Search for the cell housing the specified text and yield its (X, Y) center coordinate. 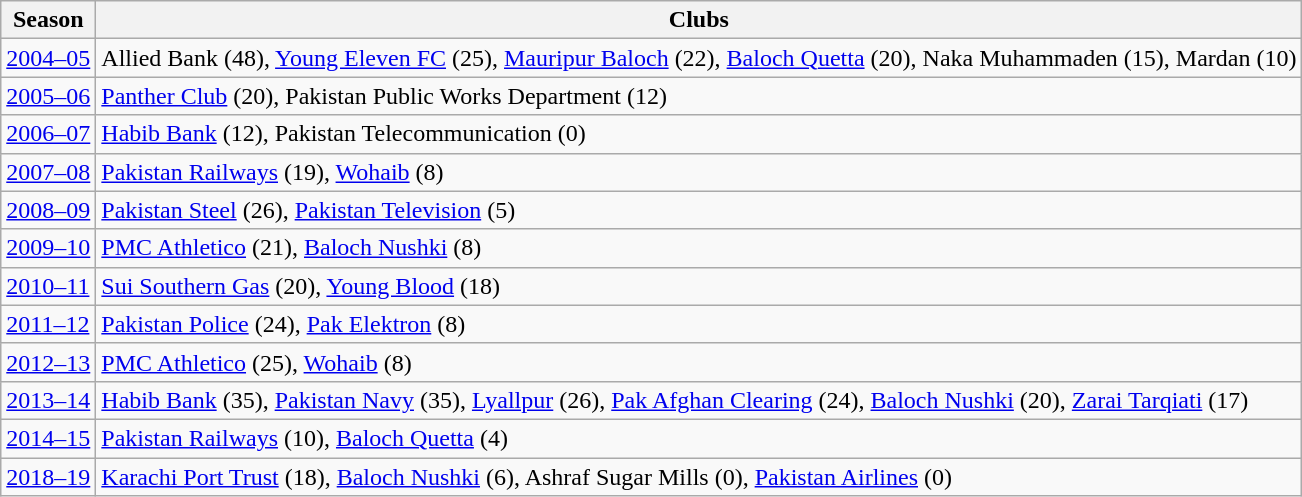
Pakistan Railways (10), Baloch Quetta (4) (699, 438)
2009–10 (48, 248)
Pakistan Railways (19), Wohaib (8) (699, 172)
Sui Southern Gas (20), Young Blood (18) (699, 286)
Habib Bank (35), Pakistan Navy (35), Lyallpur (26), Pak Afghan Clearing (24), Baloch Nushki (20), Zarai Tarqiati (17) (699, 400)
2013–14 (48, 400)
Clubs (699, 20)
2010–11 (48, 286)
2012–13 (48, 362)
Karachi Port Trust (18), Baloch Nushki (6), Ashraf Sugar Mills (0), Pakistan Airlines (0) (699, 477)
2006–07 (48, 134)
Pakistan Police (24), Pak Elektron (8) (699, 324)
2008–09 (48, 210)
Panther Club (20), Pakistan Public Works Department (12) (699, 96)
2018–19 (48, 477)
PMC Athletico (25), Wohaib (8) (699, 362)
2005–06 (48, 96)
2004–05 (48, 58)
Habib Bank (12), Pakistan Telecommunication (0) (699, 134)
2011–12 (48, 324)
Season (48, 20)
2007–08 (48, 172)
PMC Athletico (21), Baloch Nushki (8) (699, 248)
Allied Bank (48), Young Eleven FC (25), Mauripur Baloch (22), Baloch Quetta (20), Naka Muhammaden (15), Mardan (10) (699, 58)
2014–15 (48, 438)
Pakistan Steel (26), Pakistan Television (5) (699, 210)
